From the cell containing the given text, extract its center point as [x, y] coordinate. 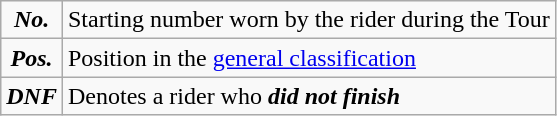
Starting number worn by the rider during the Tour [308, 20]
No. [32, 20]
DNF [32, 96]
Position in the general classification [308, 58]
Pos. [32, 58]
Denotes a rider who did not finish [308, 96]
